Identify which cell holds the provided text, then report its [X, Y] central coordinate. 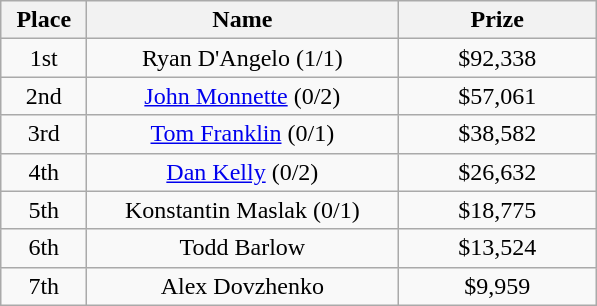
$38,582 [498, 134]
Todd Barlow [242, 248]
6th [44, 248]
1st [44, 58]
$92,338 [498, 58]
$9,959 [498, 286]
$13,524 [498, 248]
Konstantin Maslak (0/1) [242, 210]
Name [242, 20]
Place [44, 20]
3rd [44, 134]
Prize [498, 20]
John Monnette (0/2) [242, 96]
Dan Kelly (0/2) [242, 172]
7th [44, 286]
5th [44, 210]
2nd [44, 96]
$57,061 [498, 96]
$26,632 [498, 172]
Alex Dovzhenko [242, 286]
$18,775 [498, 210]
4th [44, 172]
Ryan D'Angelo (1/1) [242, 58]
Tom Franklin (0/1) [242, 134]
